Provide the [x, y] coordinate of the cell's center where the given text is located.  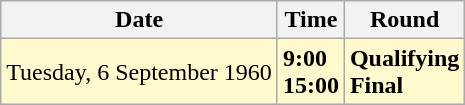
Time [310, 20]
Round [404, 20]
Date [140, 20]
QualifyingFinal [404, 72]
Tuesday, 6 September 1960 [140, 72]
9:0015:00 [310, 72]
